Locate the cell with the specified text and output its (x, y) center coordinate. 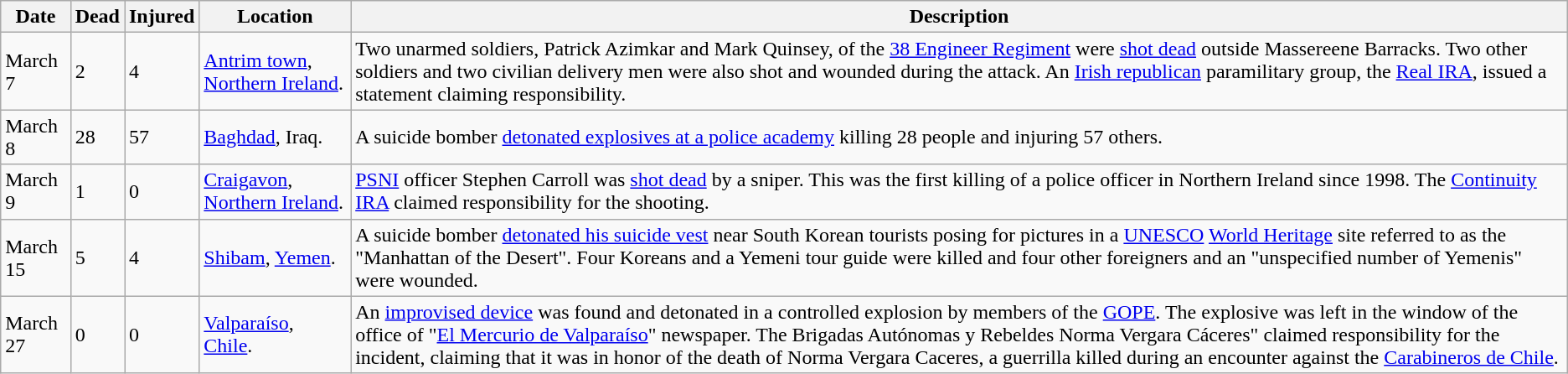
Injured (161, 17)
Dead (97, 17)
March 7 (35, 71)
Date (35, 17)
5 (97, 257)
Location (275, 17)
1 (97, 191)
March 8 (35, 138)
Description (960, 17)
A suicide bomber detonated explosives at a police academy killing 28 people and injuring 57 others. (960, 138)
Baghdad, Iraq. (275, 138)
March 15 (35, 257)
Shibam, Yemen. (275, 257)
March 9 (35, 191)
28 (97, 138)
March 27 (35, 335)
Antrim town, Northern Ireland. (275, 71)
2 (97, 71)
Valparaíso, Chile. (275, 335)
Craigavon, Northern Ireland. (275, 191)
57 (161, 138)
